Capture the cell that displays the provided text and extract its (x, y) central coordinate. 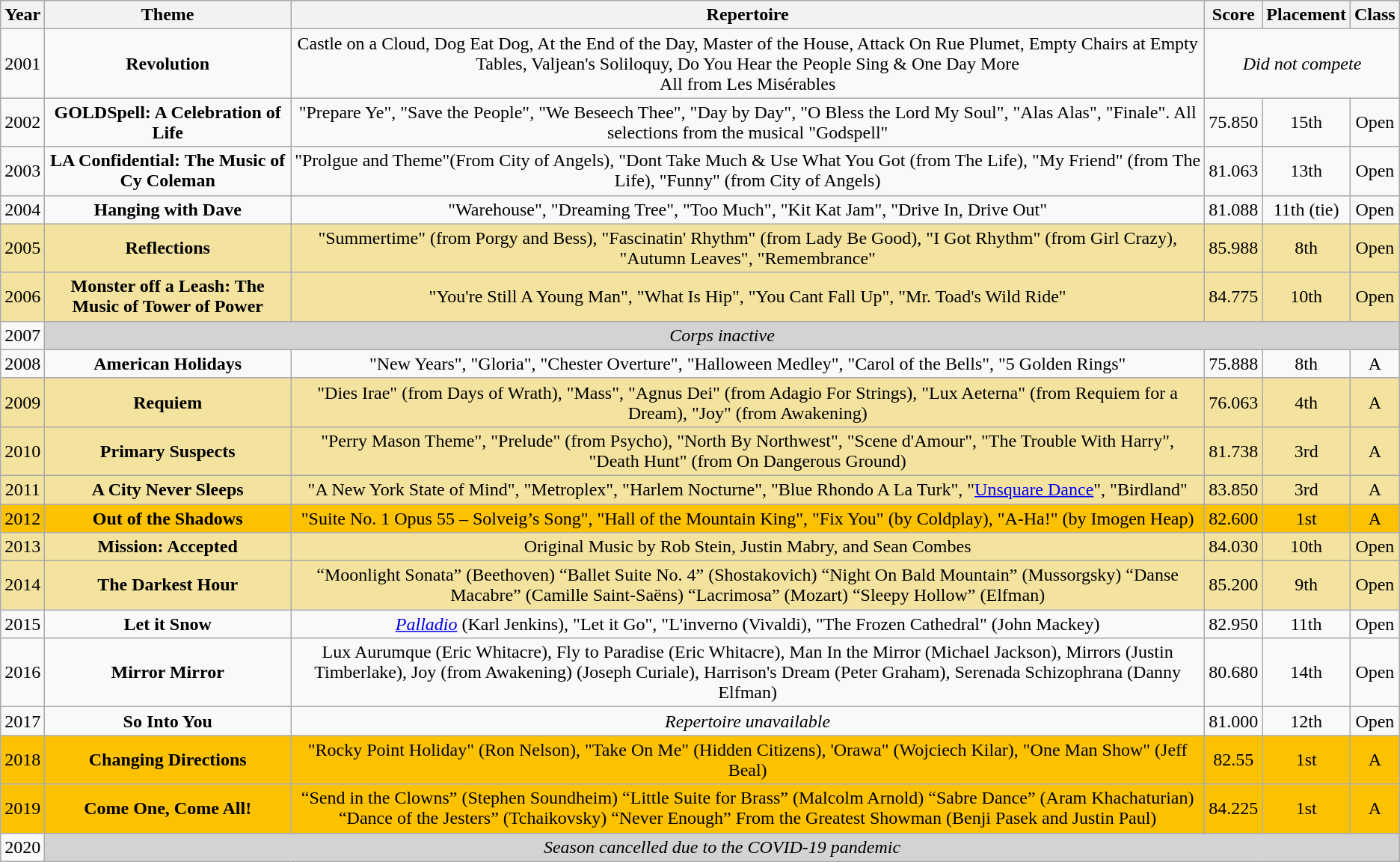
Hanging with Dave (168, 210)
"New Years", "Gloria", "Chester Overture", "Halloween Medley", "Carol of the Bells", "5 Golden Rings" (748, 364)
"Summertime" (from Porgy and Bess), "Fascinatin' Rhythm" (from Lady Be Good), "I Got Rhythm" (from Girl Crazy), "Autumn Leaves", "Remembrance" (748, 248)
83.850 (1234, 489)
9th (1307, 585)
2016 (22, 673)
84.225 (1234, 808)
Reflections (168, 248)
85.200 (1234, 585)
81.088 (1234, 210)
Changing Directions (168, 760)
Did not compete (1303, 64)
Palladio (Karl Jenkins), "Let it Go", "L'inverno (Vivaldi), "The Frozen Cathedral" (John Mackey) (748, 624)
Repertoire (748, 15)
2015 (22, 624)
Out of the Shadows (168, 519)
81.000 (1234, 721)
76.063 (1234, 403)
2014 (22, 585)
75.888 (1234, 364)
13th (1307, 171)
2003 (22, 171)
15th (1307, 123)
14th (1307, 673)
So Into You (168, 721)
The Darkest Hour (168, 585)
12th (1307, 721)
11th (tie) (1307, 210)
75.850 (1234, 123)
Placement (1307, 15)
2002 (22, 123)
2013 (22, 547)
2009 (22, 403)
Requiem (168, 403)
Season cancelled due to the COVID-19 pandemic (722, 847)
American Holidays (168, 364)
82.600 (1234, 519)
2006 (22, 296)
Class (1375, 15)
Corps inactive (722, 335)
80.680 (1234, 673)
2008 (22, 364)
A City Never Sleeps (168, 489)
84.775 (1234, 296)
Repertoire unavailable (748, 721)
"Warehouse", "Dreaming Tree", "Too Much", "Kit Kat Jam", "Drive In, Drive Out" (748, 210)
2004 (22, 210)
81.738 (1234, 450)
"A New York State of Mind", "Metroplex", "Harlem Nocturne", "Blue Rhondo A La Turk", "Unsquare Dance", "Birdland" (748, 489)
Primary Suspects (168, 450)
82.55 (1234, 760)
Mission: Accepted (168, 547)
11th (1307, 624)
2005 (22, 248)
2007 (22, 335)
2001 (22, 64)
Monster off a Leash: The Music of Tower of Power (168, 296)
85.988 (1234, 248)
2017 (22, 721)
2018 (22, 760)
2010 (22, 450)
Theme (168, 15)
2020 (22, 847)
Mirror Mirror (168, 673)
Let it Snow (168, 624)
"You're Still A Young Man", "What Is Hip", "You Cant Fall Up", "Mr. Toad's Wild Ride" (748, 296)
Year (22, 15)
2011 (22, 489)
"Dies Irae" (from Days of Wrath), "Mass", "Agnus Dei" (from Adagio For Strings), "Lux Aeterna" (from Requiem for a Dream), "Joy" (from Awakening) (748, 403)
82.950 (1234, 624)
81.063 (1234, 171)
"Suite No. 1 Opus 55 – Solveig’s Song", "Hall of the Mountain King", "Fix You" (by Coldplay), "A-Ha!" (by Imogen Heap) (748, 519)
"Rocky Point Holiday" (Ron Nelson), "Take On Me" (Hidden Citizens), 'Orawa" (Wojciech Kilar), "One Man Show" (Jeff Beal) (748, 760)
Come One, Come All! (168, 808)
84.030 (1234, 547)
Original Music by Rob Stein, Justin Mabry, and Sean Combes (748, 547)
Revolution (168, 64)
LA Confidential: The Music of Cy Coleman (168, 171)
4th (1307, 403)
2019 (22, 808)
Score (1234, 15)
2012 (22, 519)
GOLDSpell: A Celebration of Life (168, 123)
